Return the (x, y) coordinate for the center point of the cell that contains the specified text.  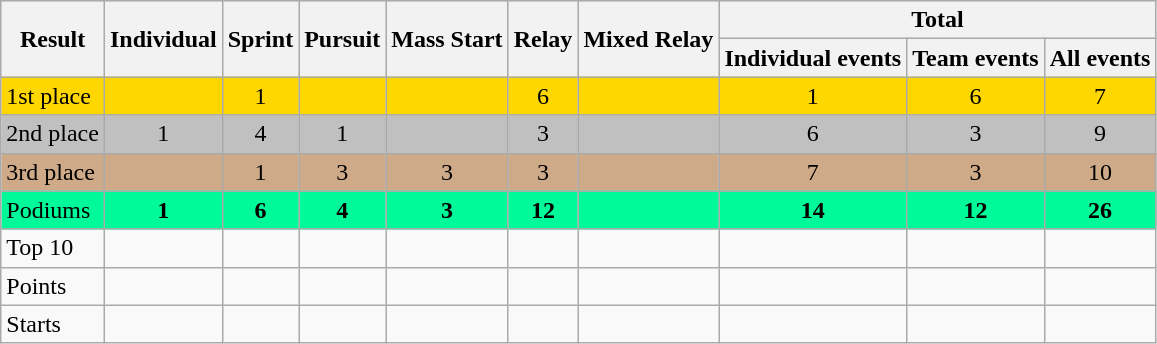
Top 10 (53, 248)
9 (1100, 134)
Mass Start (447, 39)
Result (53, 39)
3rd place (53, 172)
Total (938, 20)
14 (813, 210)
Team events (976, 58)
2nd place (53, 134)
10 (1100, 172)
Relay (543, 39)
Sprint (260, 39)
1st place (53, 96)
Individual events (813, 58)
Starts (53, 324)
All events (1100, 58)
Individual (163, 39)
Points (53, 286)
Podiums (53, 210)
26 (1100, 210)
Pursuit (342, 39)
Mixed Relay (648, 39)
